Return the (x, y) coordinate for the center point of the cell that contains the specified text.  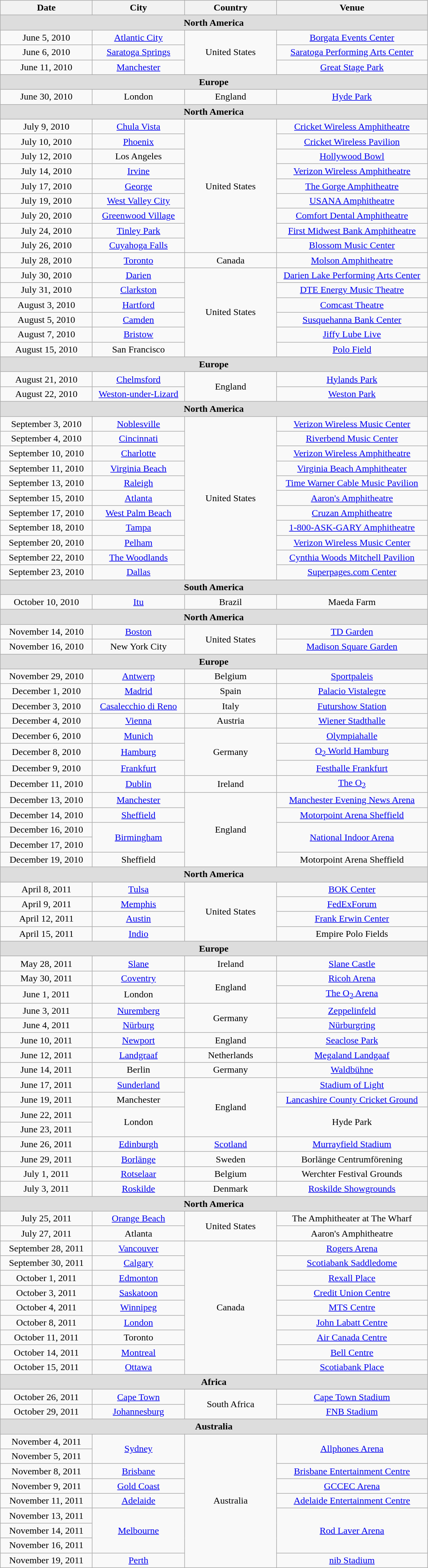
November 16, 2010 (46, 646)
June 12, 2011 (46, 1055)
Rotselaar (139, 1174)
November 5, 2011 (46, 1456)
BOK Center (352, 889)
June 4, 2011 (46, 1025)
Futurshow Station (352, 706)
Lancashire County Cricket Ground (352, 1100)
October 14, 2011 (46, 1352)
Tulsa (139, 889)
Hartford (139, 305)
Zeppelinfeld (352, 1011)
Superpages.com Center (352, 572)
June 11, 2010 (46, 67)
Roskilde Showgrounds (352, 1189)
Manchester Evening News Arena (352, 800)
December 13, 2010 (46, 800)
Cricket Wireless Pavilion (352, 141)
November 29, 2010 (46, 676)
Los Angeles (139, 156)
Molson Amphitheatre (352, 260)
Darien Lake Performing Arts Center (352, 275)
Cruzan Amphitheatre (352, 513)
Itu (139, 602)
Tinley Park (139, 231)
West Valley City (139, 201)
Montreal (139, 1352)
Weston Park (352, 394)
Scotiabank Place (352, 1367)
Credit Union Centre (352, 1293)
June 1, 2011 (46, 994)
Slane Castle (352, 963)
October 1, 2011 (46, 1278)
Sunderland (139, 1085)
Africa (214, 1382)
Festhalle Frankfurt (352, 768)
Hollywood Bowl (352, 156)
July 17, 2010 (46, 186)
December 11, 2010 (46, 784)
Palacio Vistalegre (352, 691)
Brazil (231, 602)
December 4, 2010 (46, 721)
South Africa (231, 1404)
Cynthia Woods Mitchell Pavilion (352, 557)
USANA Amphitheatre (352, 201)
July 24, 2010 (46, 231)
April 12, 2011 (46, 919)
October 29, 2011 (46, 1411)
Memphis (139, 904)
July 14, 2010 (46, 171)
DTE Energy Music Theatre (352, 290)
December 17, 2010 (46, 845)
November 14, 2010 (46, 632)
Calgary (139, 1263)
GCCEC Arena (352, 1486)
September 23, 2010 (46, 572)
Austin (139, 919)
Coventry (139, 978)
December 14, 2010 (46, 815)
Austria (231, 721)
Murrayfield Stadium (352, 1144)
West Palm Beach (139, 513)
Hylands Park (352, 379)
May 30, 2011 (46, 978)
November 16, 2011 (46, 1545)
Perth (139, 1560)
November 9, 2011 (46, 1486)
The Woodlands (139, 557)
1-800-ASK-GARY Amphitheatre (352, 528)
Nürburgring (352, 1025)
Country (231, 8)
Phoenix (139, 141)
MTS Centre (352, 1308)
Sweden (231, 1159)
Bristow (139, 335)
Saratoga Springs (139, 52)
Chelmsford (139, 379)
Boston (139, 632)
Vancouver (139, 1248)
Atlantic City (139, 37)
December 8, 2010 (46, 752)
December 6, 2010 (46, 736)
Winnipeg (139, 1308)
Ottawa (139, 1367)
Seaclose Park (352, 1040)
nib Stadium (352, 1560)
First Midwest Bank Amphitheatre (352, 231)
Virginia Beach Amphitheater (352, 468)
Noblesville (139, 424)
Landgraaf (139, 1055)
July 19, 2010 (46, 201)
Rogers Arena (352, 1248)
Great Stage Park (352, 67)
June 19, 2011 (46, 1100)
September 20, 2010 (46, 543)
November 14, 2011 (46, 1531)
Edinburgh (139, 1144)
Irvine (139, 171)
December 9, 2010 (46, 768)
June 23, 2011 (46, 1129)
April 15, 2011 (46, 934)
Cape Town Stadium (352, 1397)
Darien (139, 275)
December 16, 2010 (46, 830)
August 7, 2010 (46, 335)
The Gorge Amphitheatre (352, 186)
The O2 Arena (352, 994)
Date (46, 8)
Comfort Dental Amphitheatre (352, 216)
Weston-under-Lizard (139, 394)
November 11, 2011 (46, 1501)
Italy (231, 706)
Munich (139, 736)
December 3, 2010 (46, 706)
July 30, 2010 (46, 275)
September 30, 2011 (46, 1263)
June 17, 2011 (46, 1085)
Borlänge (139, 1159)
September 15, 2010 (46, 498)
August 5, 2010 (46, 320)
O2 World Hamburg (352, 752)
Brisbane (139, 1471)
Waldbühne (352, 1070)
Johannesburg (139, 1411)
Ricoh Arena (352, 978)
Comcast Theatre (352, 305)
FedExForum (352, 904)
Vienna (139, 721)
July 3, 2011 (46, 1189)
Blossom Music Center (352, 246)
October 8, 2011 (46, 1322)
Gold Coast (139, 1486)
October 4, 2011 (46, 1308)
October 10, 2010 (46, 602)
June 10, 2011 (46, 1040)
June 22, 2011 (46, 1114)
Saskatoon (139, 1293)
June 29, 2011 (46, 1159)
August 21, 2010 (46, 379)
Bell Centre (352, 1352)
November 4, 2011 (46, 1442)
November 8, 2011 (46, 1471)
Maeda Farm (352, 602)
Cape Town (139, 1397)
November 13, 2011 (46, 1516)
Edmonton (139, 1278)
May 28, 2011 (46, 963)
Casalecchio di Reno (139, 706)
Netherlands (231, 1055)
December 1, 2010 (46, 691)
July 12, 2010 (46, 156)
John Labatt Centre (352, 1322)
September 18, 2010 (46, 528)
June 3, 2011 (46, 1011)
July 1, 2011 (46, 1174)
June 5, 2010 (46, 37)
Madrid (139, 691)
June 14, 2011 (46, 1070)
Chula Vista (139, 126)
Roskilde (139, 1189)
Newport (139, 1040)
September 11, 2010 (46, 468)
Slane (139, 963)
Camden (139, 320)
June 6, 2010 (46, 52)
Birmingham (139, 837)
Raleigh (139, 483)
September 17, 2010 (46, 513)
Frankfurt (139, 768)
July 26, 2010 (46, 246)
Antwerp (139, 676)
Adelaide (139, 1501)
Susquehanna Bank Center (352, 320)
TD Garden (352, 632)
Hamburg (139, 752)
Greenwood Village (139, 216)
Polo Field (352, 349)
Virginia Beach (139, 468)
The Amphitheater at The Wharf (352, 1219)
Tampa (139, 528)
FNB Stadium (352, 1411)
New York City (139, 646)
October 26, 2011 (46, 1397)
Saratoga Performing Arts Center (352, 52)
July 10, 2010 (46, 141)
George (139, 186)
October 11, 2011 (46, 1337)
Pelham (139, 543)
July 25, 2011 (46, 1219)
Nürburg (139, 1025)
September 22, 2010 (46, 557)
Charlotte (139, 454)
Olympiahalle (352, 736)
October 15, 2011 (46, 1367)
September 13, 2010 (46, 483)
Jiffy Lube Live (352, 335)
August 22, 2010 (46, 394)
Madison Square Garden (352, 646)
Sydney (139, 1449)
Borgata Events Center (352, 37)
San Francisco (139, 349)
Empire Polo Fields (352, 934)
Rexall Place (352, 1278)
Cincinnati (139, 439)
October 3, 2011 (46, 1293)
City (139, 8)
Allphones Arena (352, 1449)
Spain (231, 691)
July 27, 2011 (46, 1233)
Indio (139, 934)
Cuyahoga Falls (139, 246)
September 10, 2010 (46, 454)
April 9, 2011 (46, 904)
Megaland Landgaaf (352, 1055)
Melbourne (139, 1531)
Stadium of Light (352, 1085)
Berlin (139, 1070)
Wiener Stadthalle (352, 721)
August 3, 2010 (46, 305)
Scotland (231, 1144)
June 26, 2011 (46, 1144)
Cricket Wireless Amphitheatre (352, 126)
Sportpaleis (352, 676)
The O2 (352, 784)
Dublin (139, 784)
July 31, 2010 (46, 290)
Clarkston (139, 290)
November 19, 2011 (46, 1560)
Frank Erwin Center (352, 919)
Denmark (231, 1189)
Borlänge Centrumförening (352, 1159)
Adelaide Entertainment Centre (352, 1501)
Werchter Festival Grounds (352, 1174)
National Indoor Arena (352, 837)
July 28, 2010 (46, 260)
July 20, 2010 (46, 216)
Orange Beach (139, 1219)
Nuremberg (139, 1011)
Dallas (139, 572)
September 4, 2010 (46, 439)
April 8, 2011 (46, 889)
Rod Laver Arena (352, 1531)
Brisbane Entertainment Centre (352, 1471)
August 15, 2010 (46, 349)
Scotiabank Saddledome (352, 1263)
September 28, 2011 (46, 1248)
Air Canada Centre (352, 1337)
South America (214, 587)
July 9, 2010 (46, 126)
September 3, 2010 (46, 424)
June 30, 2010 (46, 97)
Time Warner Cable Music Pavilion (352, 483)
December 19, 2010 (46, 860)
Riverbend Music Center (352, 439)
Venue (352, 8)
